Find where the given text appears and provide that cell's center as [x, y] coordinate. 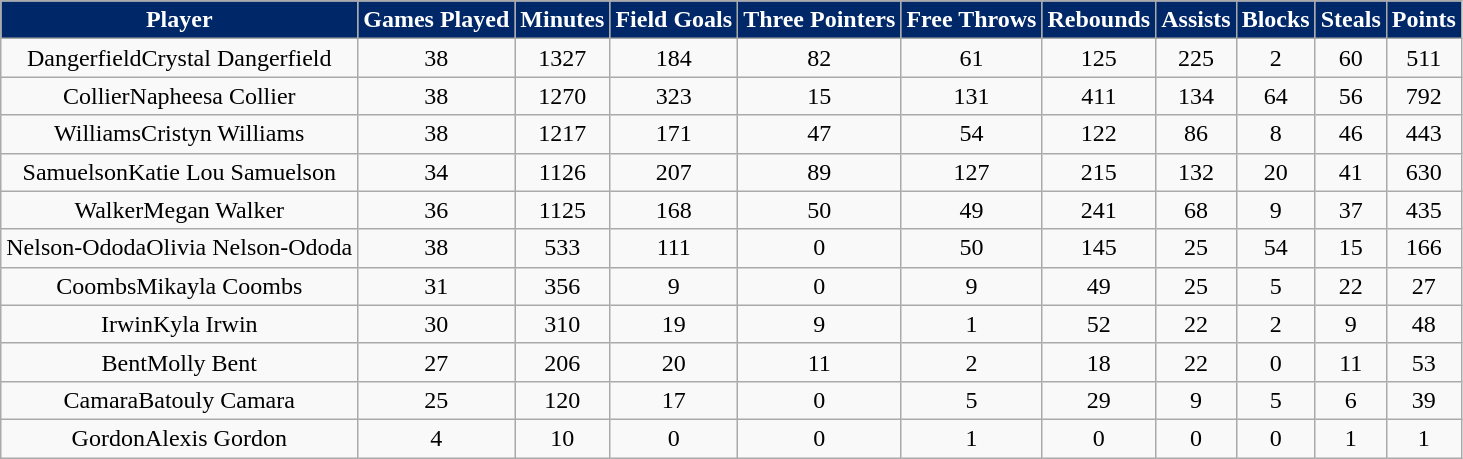
122 [1099, 134]
29 [1099, 400]
Blocks [1276, 20]
86 [1196, 134]
207 [674, 172]
792 [1424, 96]
1125 [562, 210]
SamuelsonKatie Lou Samuelson [180, 172]
1126 [562, 172]
19 [674, 324]
411 [1099, 96]
48 [1424, 324]
34 [436, 172]
241 [1099, 210]
6 [1350, 400]
47 [820, 134]
30 [436, 324]
8 [1276, 134]
Assists [1196, 20]
356 [562, 286]
443 [1424, 134]
171 [674, 134]
60 [1350, 58]
Minutes [562, 20]
89 [820, 172]
18 [1099, 362]
GordonAlexis Gordon [180, 438]
DangerfieldCrystal Dangerfield [180, 58]
41 [1350, 172]
Free Throws [972, 20]
68 [1196, 210]
111 [674, 248]
CamaraBatouly Camara [180, 400]
1270 [562, 96]
127 [972, 172]
53 [1424, 362]
Rebounds [1099, 20]
1217 [562, 134]
323 [674, 96]
131 [972, 96]
17 [674, 400]
166 [1424, 248]
134 [1196, 96]
120 [562, 400]
CollierNapheesa Collier [180, 96]
Player [180, 20]
533 [562, 248]
206 [562, 362]
56 [1350, 96]
IrwinKyla Irwin [180, 324]
Points [1424, 20]
46 [1350, 134]
31 [436, 286]
10 [562, 438]
82 [820, 58]
225 [1196, 58]
215 [1099, 172]
39 [1424, 400]
Games Played [436, 20]
37 [1350, 210]
CoombsMikayla Coombs [180, 286]
Steals [1350, 20]
435 [1424, 210]
145 [1099, 248]
52 [1099, 324]
4 [436, 438]
1327 [562, 58]
Nelson-OdodaOlivia Nelson-Ododa [180, 248]
630 [1424, 172]
310 [562, 324]
184 [674, 58]
36 [436, 210]
WilliamsCristyn Williams [180, 134]
61 [972, 58]
125 [1099, 58]
64 [1276, 96]
511 [1424, 58]
168 [674, 210]
Field Goals [674, 20]
BentMolly Bent [180, 362]
WalkerMegan Walker [180, 210]
132 [1196, 172]
Three Pointers [820, 20]
